Identify which cell holds the provided text, then report its (X, Y) central coordinate. 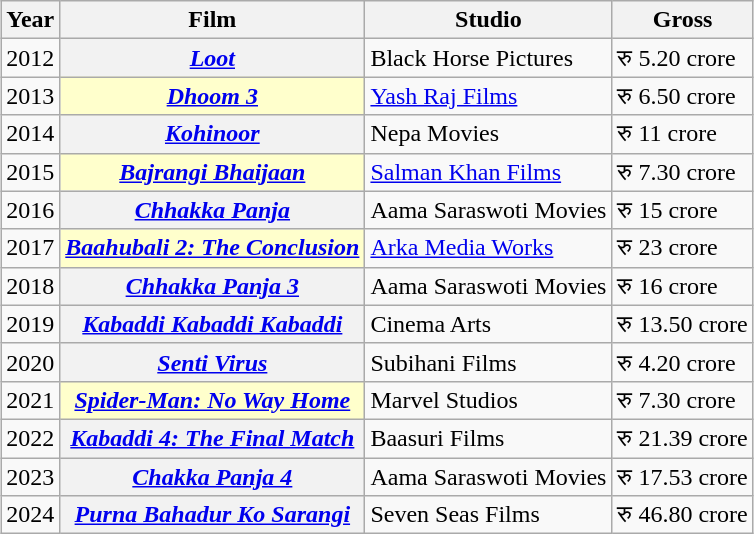
रु 4.20 crore (682, 362)
2012 (30, 58)
Nepa Movies (488, 134)
Studio (488, 20)
रु 11 crore (682, 134)
Spider-Man: No Way Home (212, 400)
Kohinoor (212, 134)
रु 21.39 crore (682, 438)
Year (30, 20)
रु 17.53 crore (682, 477)
Film (212, 20)
Arka Media Works (488, 248)
2018 (30, 286)
2015 (30, 172)
Bajrangi Bhaijaan (212, 172)
रु 46.80 crore (682, 515)
Gross (682, 20)
Kabaddi Kabaddi Kabaddi (212, 324)
Baasuri Films (488, 438)
Black Horse Pictures (488, 58)
Purna Bahadur Ko Sarangi (212, 515)
Senti Virus (212, 362)
रु 13.50 crore (682, 324)
2014 (30, 134)
Seven Seas Films (488, 515)
2016 (30, 210)
रु 23 crore (682, 248)
Chhakka Panja (212, 210)
2022 (30, 438)
2024 (30, 515)
2019 (30, 324)
रु 6.50 crore (682, 96)
रु 15 crore (682, 210)
2021 (30, 400)
Yash Raj Films (488, 96)
Salman Khan Films (488, 172)
Kabaddi 4: The Final Match (212, 438)
2020 (30, 362)
Chhakka Panja 3 (212, 286)
Marvel Studios (488, 400)
रु 16 crore (682, 286)
Subihani Films (488, 362)
2023 (30, 477)
Chakka Panja 4 (212, 477)
Loot (212, 58)
2017 (30, 248)
Cinema Arts (488, 324)
2013 (30, 96)
Baahubali 2: The Conclusion (212, 248)
Dhoom 3 (212, 96)
रु 5.20 crore (682, 58)
